Detect which cell encompasses the target text, then output its (X, Y) center coordinate. 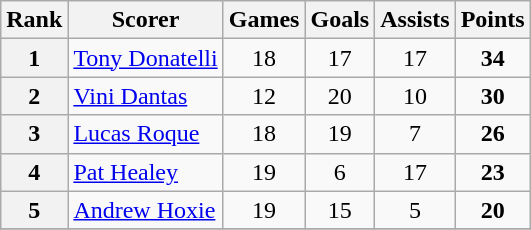
34 (492, 58)
12 (264, 96)
Goals (340, 20)
7 (415, 134)
Rank (34, 20)
Tony Donatelli (146, 58)
1 (34, 58)
Assists (415, 20)
26 (492, 134)
Vini Dantas (146, 96)
30 (492, 96)
Andrew Hoxie (146, 210)
Lucas Roque (146, 134)
Games (264, 20)
6 (340, 172)
23 (492, 172)
Points (492, 20)
2 (34, 96)
4 (34, 172)
Scorer (146, 20)
3 (34, 134)
10 (415, 96)
15 (340, 210)
Pat Healey (146, 172)
